Identify which cell holds the provided text, then report its [x, y] central coordinate. 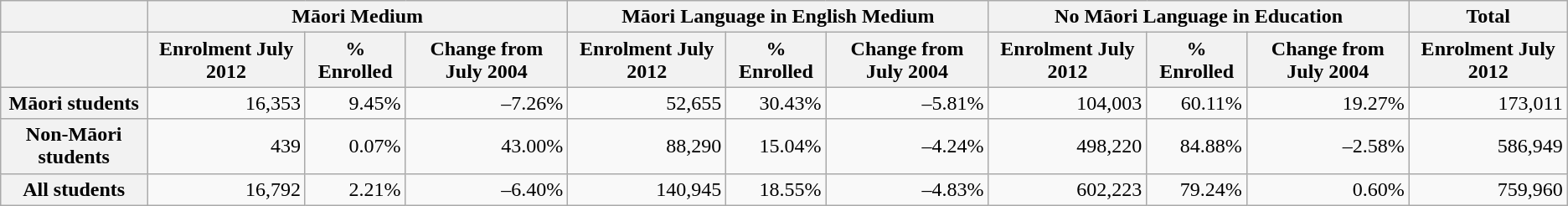
16,353 [226, 103]
759,960 [1488, 189]
18.55% [776, 189]
–4.24% [907, 146]
Māori Language in English Medium [778, 17]
19.27% [1328, 103]
Māori students [74, 103]
–6.40% [487, 189]
173,011 [1488, 103]
0.60% [1328, 189]
–7.26% [487, 103]
498,220 [1067, 146]
All students [74, 189]
586,949 [1488, 146]
602,223 [1067, 189]
140,945 [647, 189]
Māori Medium [358, 17]
104,003 [1067, 103]
0.07% [355, 146]
52,655 [647, 103]
79.24% [1196, 189]
Total [1488, 17]
88,290 [647, 146]
60.11% [1196, 103]
–2.58% [1328, 146]
2.21% [355, 189]
–5.81% [907, 103]
439 [226, 146]
16,792 [226, 189]
30.43% [776, 103]
84.88% [1196, 146]
Non-Māori students [74, 146]
No Māori Language in Education [1199, 17]
–4.83% [907, 189]
15.04% [776, 146]
43.00% [487, 146]
9.45% [355, 103]
